Output the [X, Y] coordinate of the center of the cell containing the given text.  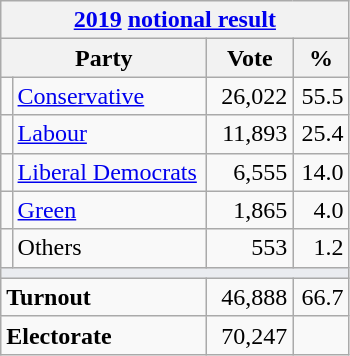
1,865 [250, 210]
14.0 [321, 172]
1.2 [321, 248]
Electorate [104, 335]
Turnout [104, 297]
6,555 [250, 172]
553 [250, 248]
Green [110, 210]
25.4 [321, 134]
Vote [250, 58]
70,247 [250, 335]
11,893 [250, 134]
Labour [110, 134]
% [321, 58]
66.7 [321, 297]
46,888 [250, 297]
Liberal Democrats [110, 172]
4.0 [321, 210]
2019 notional result [175, 20]
Party [104, 58]
26,022 [250, 96]
Others [110, 248]
Conservative [110, 96]
55.5 [321, 96]
